Return [X, Y] of the center of cell containing provided text 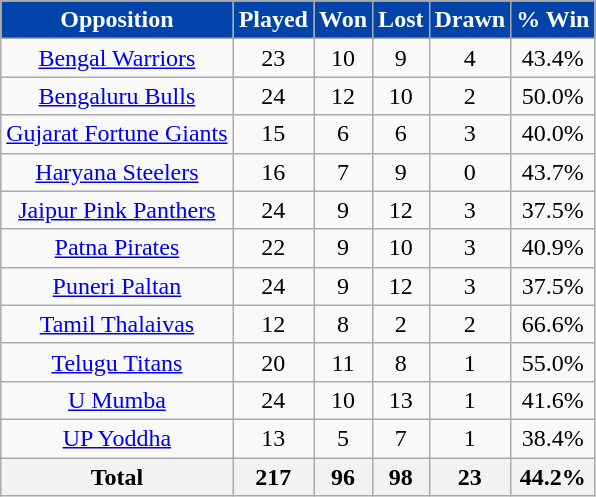
Telugu Titans [117, 362]
22 [273, 248]
Bengal Warriors [117, 58]
Gujarat Fortune Giants [117, 134]
Lost [401, 20]
20 [273, 362]
Won [344, 20]
50.0% [553, 96]
UP Yoddha [117, 438]
Total [117, 477]
66.6% [553, 324]
43.7% [553, 172]
5 [344, 438]
55.0% [553, 362]
41.6% [553, 400]
Jaipur Pink Panthers [117, 210]
Bengaluru Bulls [117, 96]
44.2% [553, 477]
0 [470, 172]
11 [344, 362]
% Win [553, 20]
96 [344, 477]
38.4% [553, 438]
U Mumba [117, 400]
Drawn [470, 20]
16 [273, 172]
217 [273, 477]
43.4% [553, 58]
98 [401, 477]
Opposition [117, 20]
Played [273, 20]
15 [273, 134]
40.9% [553, 248]
Tamil Thalaivas [117, 324]
4 [470, 58]
40.0% [553, 134]
Puneri Paltan [117, 286]
Haryana Steelers [117, 172]
Patna Pirates [117, 248]
